Search for the cell housing the specified text and yield its [X, Y] center coordinate. 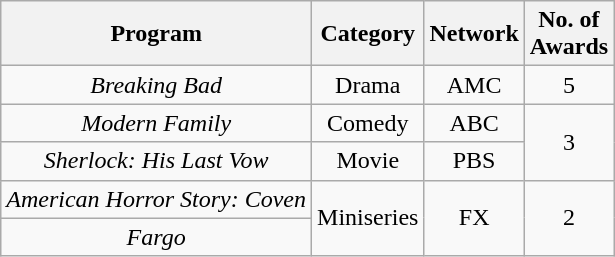
Fargo [156, 237]
Category [368, 34]
Sherlock: His Last Vow [156, 161]
Miniseries [368, 218]
Breaking Bad [156, 85]
AMC [474, 85]
Movie [368, 161]
5 [568, 85]
Comedy [368, 123]
Modern Family [156, 123]
American Horror Story: Coven [156, 199]
Drama [368, 85]
FX [474, 218]
Network [474, 34]
No. ofAwards [568, 34]
3 [568, 142]
ABC [474, 123]
PBS [474, 161]
Program [156, 34]
2 [568, 218]
